Output the (X, Y) coordinate of the center of the cell containing the given text.  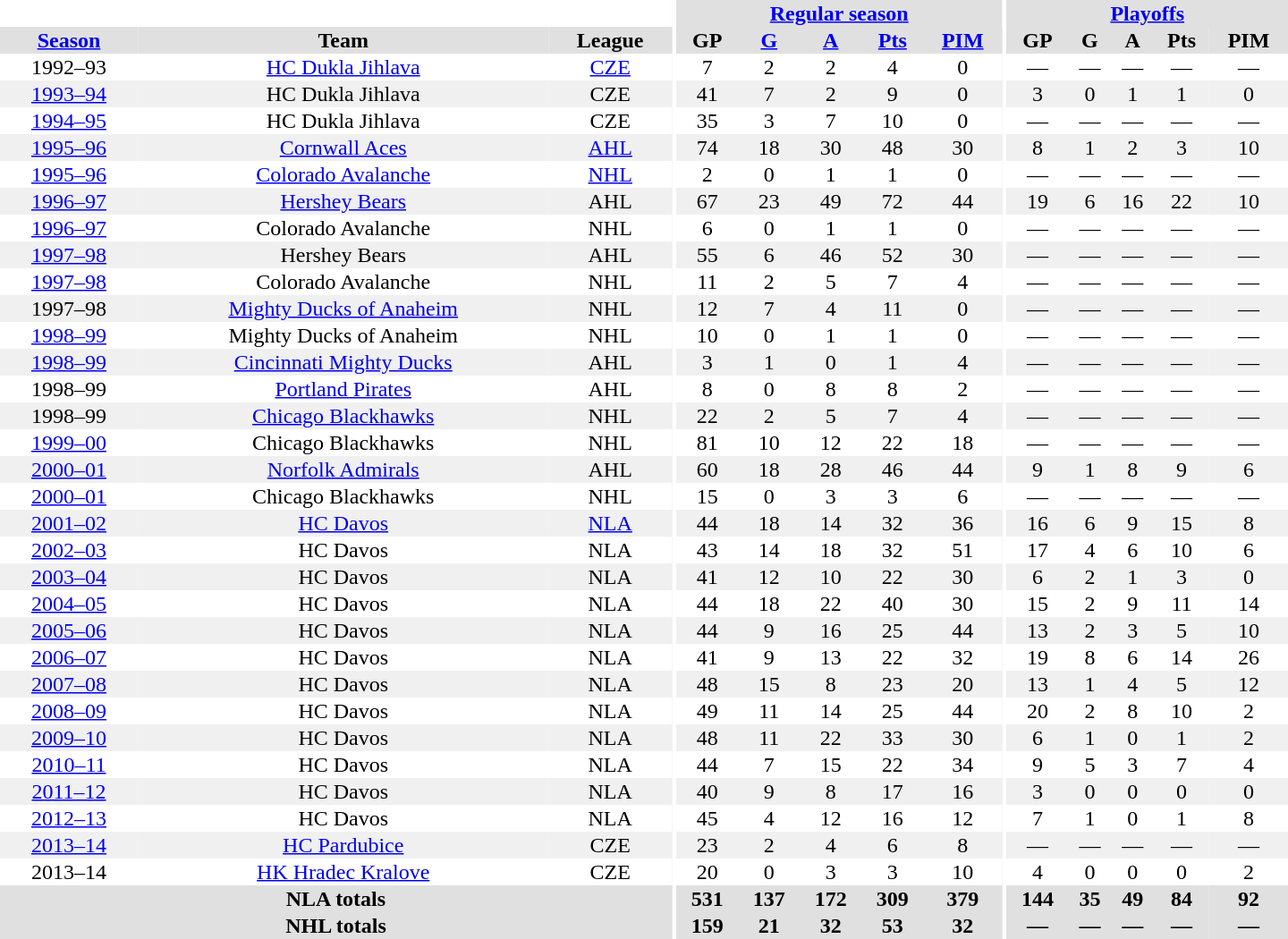
League (610, 40)
34 (962, 765)
2003–04 (69, 577)
2012–13 (69, 818)
2007–08 (69, 684)
2001–02 (69, 523)
2009–10 (69, 738)
72 (893, 201)
52 (893, 255)
172 (830, 899)
NHL totals (336, 926)
43 (707, 550)
33 (893, 738)
Playoffs (1148, 13)
67 (707, 201)
Cincinnati Mighty Ducks (343, 362)
2006–07 (69, 657)
28 (830, 469)
379 (962, 899)
Team (343, 40)
2011–12 (69, 791)
137 (769, 899)
HK Hradec Kralove (343, 872)
74 (707, 148)
Season (69, 40)
HC Pardubice (343, 845)
Norfolk Admirals (343, 469)
Cornwall Aces (343, 148)
81 (707, 443)
36 (962, 523)
60 (707, 469)
26 (1249, 657)
1993–94 (69, 94)
2004–05 (69, 604)
159 (707, 926)
Portland Pirates (343, 389)
84 (1182, 899)
531 (707, 899)
NLA totals (336, 899)
21 (769, 926)
92 (1249, 899)
2005–06 (69, 630)
1999–00 (69, 443)
1994–95 (69, 121)
51 (962, 550)
55 (707, 255)
Regular season (839, 13)
309 (893, 899)
1992–93 (69, 67)
144 (1038, 899)
2008–09 (69, 711)
2002–03 (69, 550)
45 (707, 818)
53 (893, 926)
2010–11 (69, 765)
